Determine the [X, Y] coordinate at the center of the cell enclosing the given text.  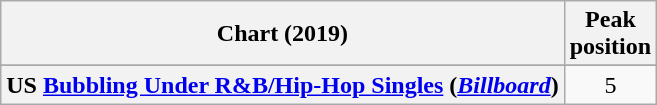
Peakposition [610, 34]
5 [610, 85]
US Bubbling Under R&B/Hip-Hop Singles (Billboard) [282, 85]
Chart (2019) [282, 34]
